Identify which cell holds the provided text, then report its (X, Y) central coordinate. 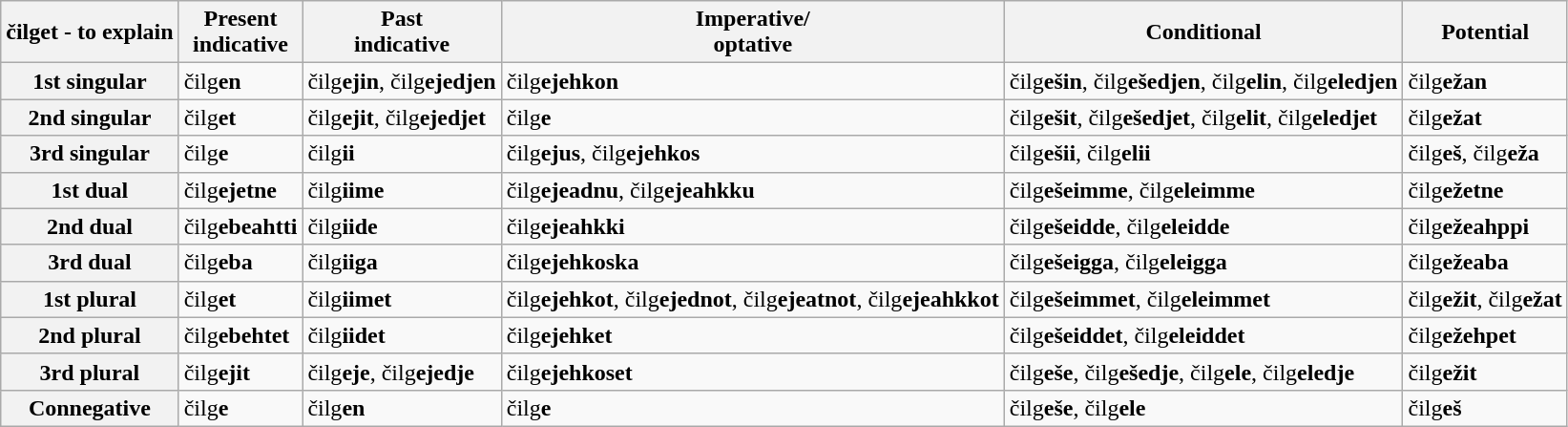
2nd plural (90, 335)
čilgeše, čilgešedje, čilgele, čilgeledje (1203, 372)
čilgežeahppi (1485, 226)
čilgejit (240, 372)
čilgejehket (752, 335)
Imperative/optative (752, 32)
čilgejit, čilgejedjet (402, 117)
čilgejehkoska (752, 263)
čilgejus, čilgejehkos (752, 154)
čilgiiga (402, 263)
čilgebehtet (240, 335)
čilgešeigga, čilgeleigga (1203, 263)
čilgejehkoset (752, 372)
čilgešit, čilgešedjet, čilgelit, čilgeledjet (1203, 117)
2nd singular (90, 117)
Potential (1485, 32)
Pastindicative (402, 32)
čilgežan (1485, 81)
Connegative (90, 408)
čilgiime (402, 190)
čilgejetne (240, 190)
čilgežeaba (1485, 263)
čilgejeahkki (752, 226)
čilgeš, čilgeža (1485, 154)
3rd dual (90, 263)
čilgejehkon (752, 81)
1st singular (90, 81)
čilgiimet (402, 299)
čilgiide (402, 226)
čilgeš (1485, 408)
čilgešeimme, čilgeleimme (1203, 190)
čilgebeahtti (240, 226)
čilgešeimmet, čilgeleimmet (1203, 299)
Conditional (1203, 32)
čilgeba (240, 263)
čilgežat (1485, 117)
čilgejehkot, čilgejednot, čilgejeatnot, čilgejeahkkot (752, 299)
2nd dual (90, 226)
čilgešeiddet, čilgeleiddet (1203, 335)
čilgešii, čilgelii (1203, 154)
čilgežit (1485, 372)
čilgežit, čilgežat (1485, 299)
čilgejin, čilgejedjen (402, 81)
čilgii (402, 154)
3rd plural (90, 372)
čilgežetne (1485, 190)
1st plural (90, 299)
čilget - to explain (90, 32)
čilgešin, čilgešedjen, čilgelin, čilgeledjen (1203, 81)
čilgešeidde, čilgeleidde (1203, 226)
čilgeše, čilgele (1203, 408)
čilgejeadnu, čilgejeahkku (752, 190)
čilgežehpet (1485, 335)
1st dual (90, 190)
3rd singular (90, 154)
čilgiidet (402, 335)
čilgeje, čilgejedje (402, 372)
Presentindicative (240, 32)
